Pinpoint the cell where the given text exists, returning its (X, Y) midpoint coordinate. 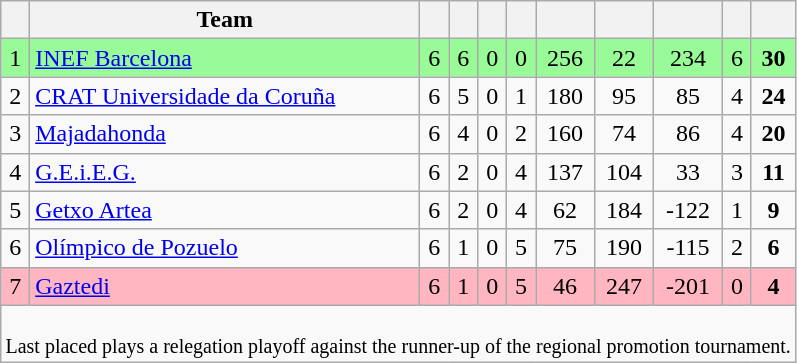
180 (566, 96)
20 (773, 134)
Team (225, 20)
46 (566, 286)
11 (773, 172)
Majadahonda (225, 134)
-201 (688, 286)
104 (624, 172)
95 (624, 96)
Getxo Artea (225, 210)
30 (773, 58)
33 (688, 172)
Last placed plays a relegation playoff against the runner-up of the regional promotion tournament. (398, 334)
256 (566, 58)
Olímpico de Pozuelo (225, 248)
CRAT Universidade da Coruña (225, 96)
190 (624, 248)
234 (688, 58)
85 (688, 96)
22 (624, 58)
247 (624, 286)
-115 (688, 248)
Gaztedi (225, 286)
-122 (688, 210)
7 (16, 286)
74 (624, 134)
75 (566, 248)
G.E.i.E.G. (225, 172)
86 (688, 134)
160 (566, 134)
184 (624, 210)
137 (566, 172)
62 (566, 210)
24 (773, 96)
9 (773, 210)
INEF Barcelona (225, 58)
